Locate the cell with the specified text and output its (x, y) center coordinate. 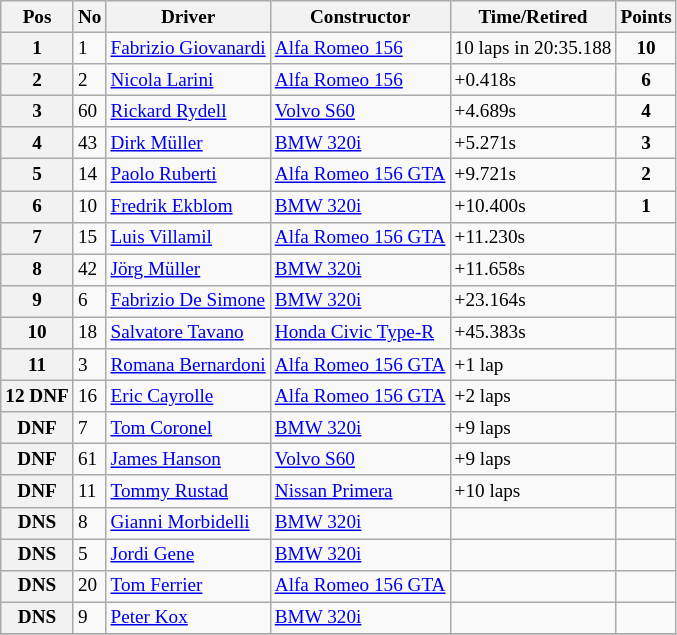
Luis Villamil (188, 238)
+0.418s (533, 80)
Rickard Rydell (188, 111)
12 DNF (38, 396)
Paolo Ruberti (188, 175)
Time/Retired (533, 17)
42 (90, 270)
14 (90, 175)
Constructor (360, 17)
Tom Coronel (188, 428)
Tom Ferrier (188, 586)
Gianni Morbidelli (188, 523)
+2 laps (533, 396)
+4.689s (533, 111)
Romana Bernardoni (188, 365)
16 (90, 396)
James Hanson (188, 460)
+11.658s (533, 270)
+9.721s (533, 175)
Driver (188, 17)
61 (90, 460)
+10.400s (533, 206)
Dirk Müller (188, 143)
Jordi Gene (188, 554)
43 (90, 143)
+10 laps (533, 491)
Points (646, 17)
Honda Civic Type-R (360, 333)
Salvatore Tavano (188, 333)
No (90, 17)
Nicola Larini (188, 80)
+23.164s (533, 301)
Tommy Rustad (188, 491)
Nissan Primera (360, 491)
20 (90, 586)
+5.271s (533, 143)
Fabrizio Giovanardi (188, 48)
Fredrik Ekblom (188, 206)
Peter Kox (188, 618)
18 (90, 333)
Jörg Müller (188, 270)
+1 lap (533, 365)
Fabrizio De Simone (188, 301)
Pos (38, 17)
+45.383s (533, 333)
10 laps in 20:35.188 (533, 48)
Eric Cayrolle (188, 396)
+11.230s (533, 238)
60 (90, 111)
15 (90, 238)
